For the text-containing cell, return its midpoint in [X, Y] coordinate format. 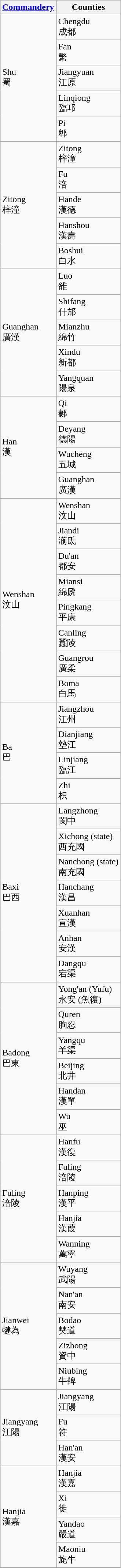
Canling蠶陵 [88, 638]
Miansi綿虒 [88, 587]
Baxi巴西 [28, 893]
Hanjia漢葭 [88, 1224]
Zhi枳 [88, 791]
Yandao嚴道 [88, 1530]
Hanping漢平 [88, 1199]
Yong'an (Yufu)永安 (魚復) [88, 995]
Wanning萬寧 [88, 1249]
Langzhong閬中 [88, 816]
Jiangzhou江州 [88, 715]
Xichong (state)西充國 [88, 842]
Shu蜀 [28, 78]
Fan繁 [88, 52]
Nanchong (state)南充國 [88, 867]
Ba巴 [28, 753]
Fu涪 [88, 180]
Han漢 [28, 447]
Anhan安漢 [88, 944]
Qi郪 [88, 409]
Jiandi湔氐 [88, 536]
Pi郫 [88, 129]
Linjiang臨江 [88, 766]
Badong巴東 [28, 1058]
Chengdu成都 [88, 27]
Du'an都安 [88, 562]
Hanfu漢復 [88, 1148]
Linqiong臨邛 [88, 104]
Beijing北井 [88, 1071]
Jianwei犍為 [28, 1326]
Pingkang平康 [88, 613]
Han'an漢安 [88, 1453]
Dangqu宕渠 [88, 969]
Handan漢單 [88, 1096]
Counties [88, 7]
Jiangyuan江原 [88, 78]
Xuanhan宣漢 [88, 919]
Zizhong資中 [88, 1351]
Deyang德陽 [88, 435]
Yangquan陽泉 [88, 384]
Wuyang武陽 [88, 1275]
Xi徙 [88, 1504]
Guangrou廣柔 [88, 664]
Dianjiang墊江 [88, 740]
Hande漢德 [88, 205]
Boshui白水 [88, 256]
Mianzhu綿竹 [88, 333]
Xindu新都 [88, 358]
Quren朐忍 [88, 1020]
Hanshou漢壽 [88, 231]
Yangqu羊渠 [88, 1046]
Bodao僰道 [88, 1326]
Wu巫 [88, 1122]
Boma白馬 [88, 689]
Maoniu旄牛 [88, 1555]
Shifang什邡 [88, 307]
Fu符 [88, 1428]
Luo雒 [88, 282]
Niubing牛鞞 [88, 1377]
Hanchang漢昌 [88, 893]
Nan'an南安 [88, 1300]
Wucheng五城 [88, 460]
Commandery [28, 7]
